Output the [x, y] coordinate of the center of the cell containing the given text.  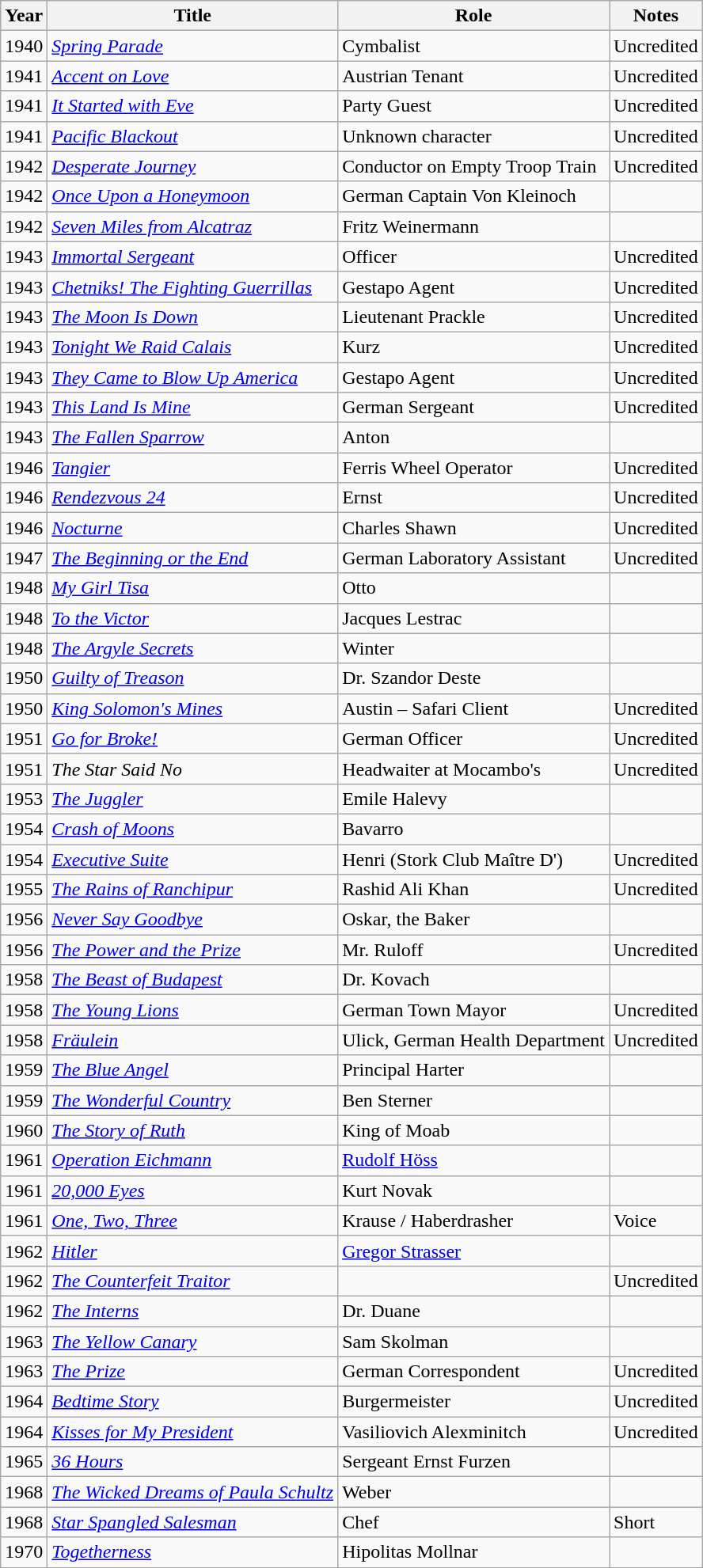
1953 [24, 799]
German Correspondent [473, 1372]
The Yellow Canary [193, 1342]
Go for Broke! [193, 738]
36 Hours [193, 1462]
The Juggler [193, 799]
It Started with Eve [193, 106]
To the Victor [193, 618]
The Argyle Secrets [193, 648]
The Wicked Dreams of Paula Schultz [193, 1492]
King of Moab [473, 1130]
Krause / Haberdrasher [473, 1221]
Chetniks! The Fighting Guerrillas [193, 287]
Accent on Love [193, 76]
Dr. Duane [473, 1311]
Rashid Ali Khan [473, 890]
Kisses for My President [193, 1432]
Vasiliovich Alexminitch [473, 1432]
Sam Skolman [473, 1342]
King Solomon's Mines [193, 708]
Lieutenant Prackle [473, 317]
Once Upon a Honeymoon [193, 196]
The Beast of Budapest [193, 980]
The Counterfeit Traitor [193, 1281]
German Laboratory Assistant [473, 558]
The Interns [193, 1311]
Guilty of Treason [193, 678]
20,000 Eyes [193, 1190]
Immortal Sergeant [193, 256]
Charles Shawn [473, 528]
Austin – Safari Client [473, 708]
Spring Parade [193, 46]
Gregor Strasser [473, 1251]
Ben Sterner [473, 1100]
My Girl Tisa [193, 588]
The Prize [193, 1372]
German Officer [473, 738]
Dr. Kovach [473, 980]
Kurz [473, 347]
Kurt Novak [473, 1190]
The Rains of Ranchipur [193, 890]
Cymbalist [473, 46]
Bedtime Story [193, 1402]
Desperate Journey [193, 166]
Unknown character [473, 136]
Party Guest [473, 106]
Never Say Goodbye [193, 920]
Seven Miles from Alcatraz [193, 226]
The Beginning or the End [193, 558]
Fräulein [193, 1040]
Tonight We Raid Calais [193, 347]
1940 [24, 46]
Title [193, 16]
Voice [656, 1221]
Emile Halevy [473, 799]
1947 [24, 558]
One, Two, Three [193, 1221]
Short [656, 1522]
Hitler [193, 1251]
German Captain Von Kleinoch [473, 196]
Hipolitas Mollnar [473, 1552]
The Story of Ruth [193, 1130]
Notes [656, 16]
Star Spangled Salesman [193, 1522]
Bavarro [473, 829]
Jacques Lestrac [473, 618]
Anton [473, 438]
The Fallen Sparrow [193, 438]
Togetherness [193, 1552]
The Star Said No [193, 769]
Otto [473, 588]
Conductor on Empty Troop Train [473, 166]
Role [473, 16]
The Blue Angel [193, 1070]
Nocturne [193, 528]
Rendezvous 24 [193, 498]
Weber [473, 1492]
Austrian Tenant [473, 76]
Executive Suite [193, 859]
Ernst [473, 498]
Operation Eichmann [193, 1160]
They Came to Blow Up America [193, 378]
Pacific Blackout [193, 136]
Ulick, German Health Department [473, 1040]
Ferris Wheel Operator [473, 468]
Sergeant Ernst Furzen [473, 1462]
Fritz Weinermann [473, 226]
Tangier [193, 468]
Year [24, 16]
Officer [473, 256]
This Land Is Mine [193, 408]
The Moon Is Down [193, 317]
German Sergeant [473, 408]
1960 [24, 1130]
The Young Lions [193, 1010]
Dr. Szandor Deste [473, 678]
Principal Harter [473, 1070]
German Town Mayor [473, 1010]
The Wonderful Country [193, 1100]
Oskar, the Baker [473, 920]
1970 [24, 1552]
Mr. Ruloff [473, 950]
Crash of Moons [193, 829]
Rudolf Höss [473, 1160]
1965 [24, 1462]
The Power and the Prize [193, 950]
Burgermeister [473, 1402]
Henri (Stork Club Maître D') [473, 859]
Chef [473, 1522]
Winter [473, 648]
Headwaiter at Mocambo's [473, 769]
1955 [24, 890]
